Provide the (x, y) coordinate of the cell's center where the given text is located.  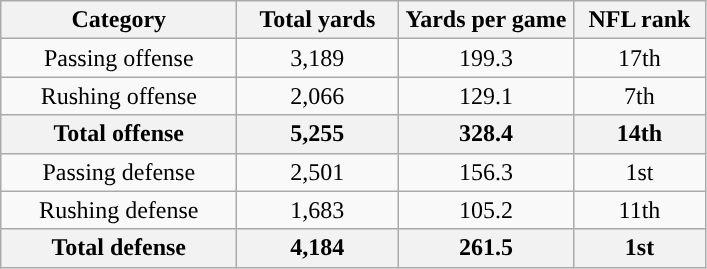
4,184 (318, 248)
105.2 (486, 210)
NFL rank (640, 20)
129.1 (486, 96)
2,501 (318, 172)
Category (119, 20)
199.3 (486, 58)
5,255 (318, 134)
Total yards (318, 20)
Rushing defense (119, 210)
14th (640, 134)
Passing defense (119, 172)
261.5 (486, 248)
328.4 (486, 134)
Passing offense (119, 58)
11th (640, 210)
Rushing offense (119, 96)
Total offense (119, 134)
7th (640, 96)
2,066 (318, 96)
1,683 (318, 210)
156.3 (486, 172)
3,189 (318, 58)
17th (640, 58)
Total defense (119, 248)
Yards per game (486, 20)
